Detect which cell encompasses the target text, then output its [X, Y] center coordinate. 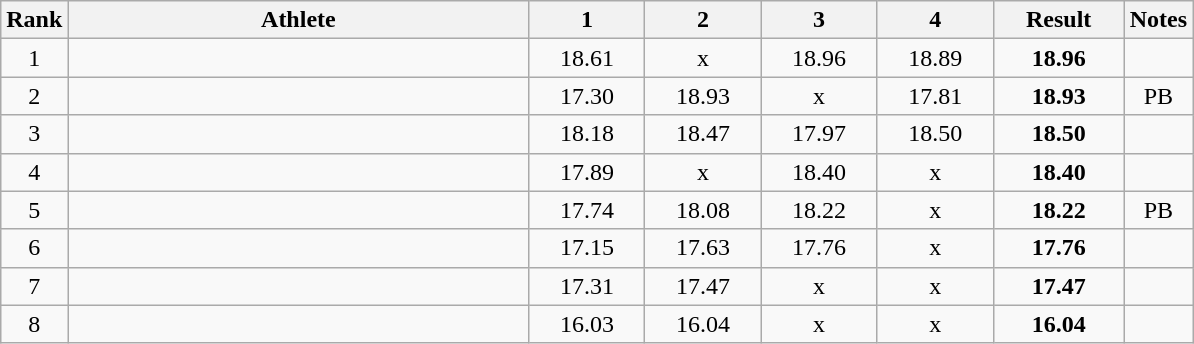
17.89 [587, 172]
17.74 [587, 210]
16.03 [587, 324]
17.81 [935, 96]
17.97 [819, 134]
18.89 [935, 58]
17.15 [587, 248]
17.63 [703, 248]
Result [1058, 20]
Athlete [298, 20]
8 [34, 324]
18.61 [587, 58]
Rank [34, 20]
17.31 [587, 286]
18.08 [703, 210]
17.30 [587, 96]
6 [34, 248]
5 [34, 210]
18.47 [703, 134]
18.18 [587, 134]
Notes [1158, 20]
7 [34, 286]
